Find where the given text appears and provide that cell's center as [X, Y] coordinate. 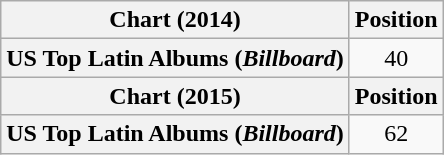
40 [396, 58]
Chart (2015) [176, 96]
62 [396, 134]
Chart (2014) [176, 20]
